Extract the (X, Y) coordinate from the center of the cell holding the provided text.  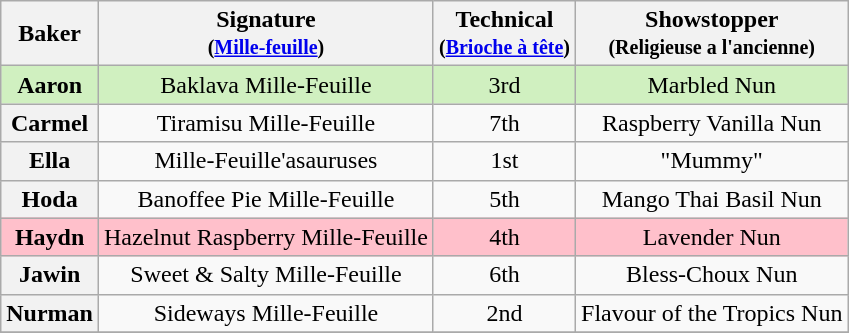
3rd (504, 85)
Baker (50, 34)
4th (504, 237)
Jawin (50, 275)
Ella (50, 161)
6th (504, 275)
Raspberry Vanilla Nun (712, 123)
Bless-Choux Nun (712, 275)
Tiramisu Mille-Feuille (266, 123)
Sideways Mille-Feuille (266, 313)
Mille-Feuille'asauruses (266, 161)
Baklava Mille-Feuille (266, 85)
Hazelnut Raspberry Mille-Feuille (266, 237)
Mango Thai Basil Nun (712, 199)
Technical(Brioche à tête) (504, 34)
Hoda (50, 199)
Sweet & Salty Mille-Feuille (266, 275)
5th (504, 199)
7th (504, 123)
Flavour of the Tropics Nun (712, 313)
Showstopper(Religieuse a l'ancienne) (712, 34)
Marbled Nun (712, 85)
Lavender Nun (712, 237)
Carmel (50, 123)
"Mummy" (712, 161)
Haydn (50, 237)
1st (504, 161)
2nd (504, 313)
Signature(Mille-feuille) (266, 34)
Aaron (50, 85)
Banoffee Pie Mille-Feuille (266, 199)
Nurman (50, 313)
